Find where the given text appears and provide that cell's center as [X, Y] coordinate. 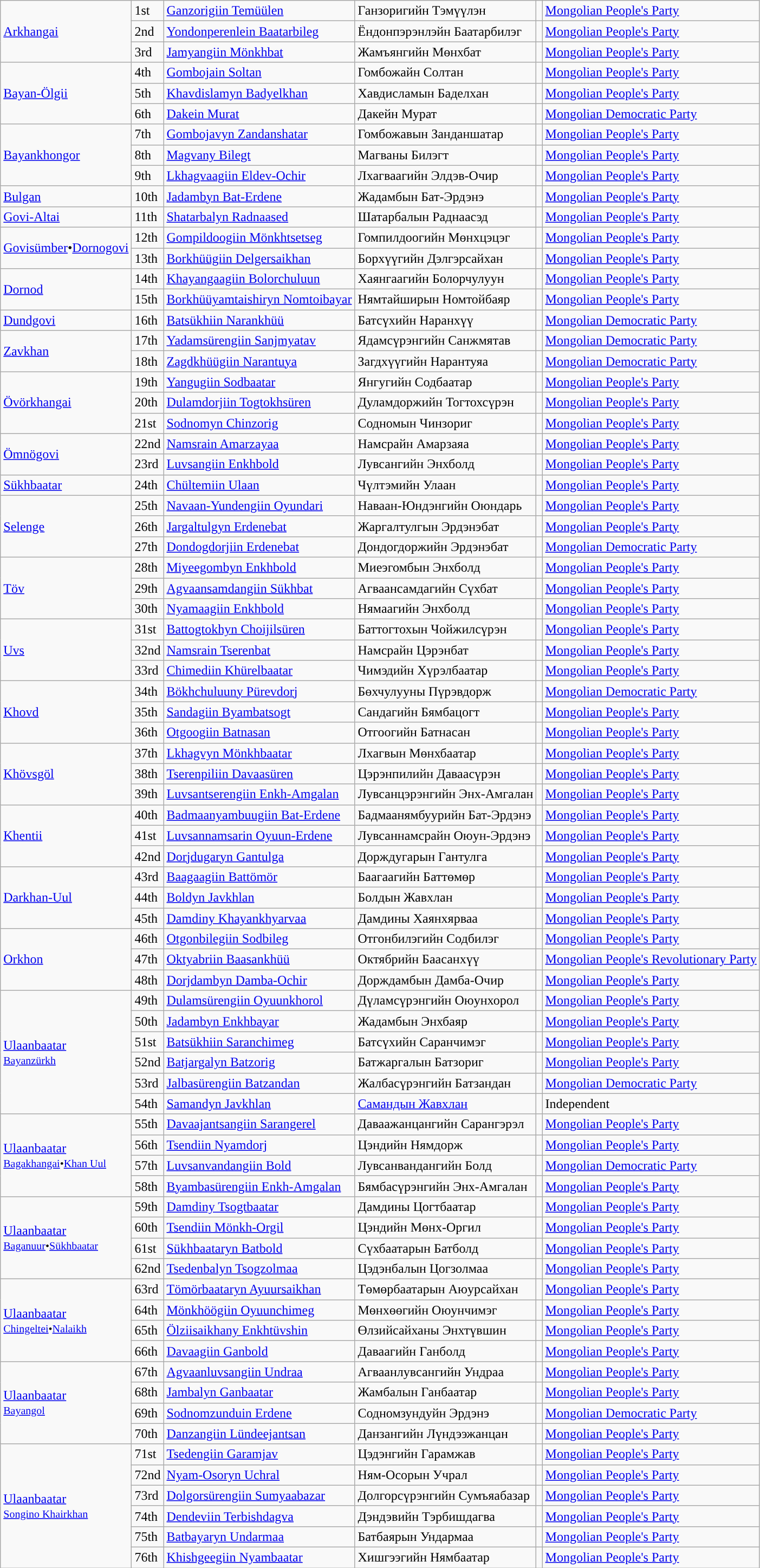
Jamyangiin Mönkhbat [259, 52]
Khövsgöl [66, 774]
Дэндэвийн Тэрбишдагва [445, 1516]
Лхагвын Мөнхбаатар [445, 753]
Лхагваагийн Элдэв-Очир [445, 176]
74th [147, 1516]
75th [147, 1537]
1st [147, 11]
49th [147, 1001]
Шатарбалын Раднаасэд [445, 217]
Jadambyn Enkhbayar [259, 1021]
9th [147, 176]
Самандын Жавхлан [445, 1104]
Ням-Осорын Учрал [445, 1475]
30th [147, 609]
UlaanbaatarBagakhangai•Khan Uul [66, 1155]
Luvsantserengiin Enkh-Amgalan [259, 794]
Нямаагийн Энхболд [445, 609]
Magvany Bilegt [259, 155]
Гомбожайн Солтан [445, 73]
UlaanbaatarChingeltei•Nalaikh [66, 1320]
Янгугийн Содбаатар [445, 382]
Дуламдоржийн Тогтохсүрэн [445, 403]
Магваны Билэгт [445, 155]
Övörkhangai [66, 403]
Davaajantsangiin Sarangerel [259, 1124]
Samandyn Javkhlan [259, 1104]
Bulgan [66, 196]
Danzangiin Lündeejantsan [259, 1434]
Damdiny Khayankhyarvaa [259, 918]
Өлзийсайханы Энхтүвшин [445, 1331]
48th [147, 980]
Dornod [66, 289]
Darkhan-Uul [66, 897]
Лувсангийн Энхболд [445, 464]
Батбаярын Ундармаа [445, 1537]
44th [147, 897]
Отгоогийн Батнасан [445, 733]
Tserenpiliin Davaasüren [259, 774]
Нямтайширын Номтойбаяр [445, 300]
Boldyn Javkhlan [259, 897]
14th [147, 279]
Жамбалын Ганбаатар [445, 1392]
Otgonbilegiin Sodbileg [259, 939]
Byambasürengiin Enkh-Amgalan [259, 1186]
34th [147, 691]
10th [147, 196]
Dorjdambyn Damba-Ochir [259, 980]
Жалбасүрэнгийн Батзандан [445, 1083]
Ганзоригийн Тэмүүлэн [445, 11]
25th [147, 506]
Mönkhöögiin Oyuunchimeg [259, 1310]
Independent [651, 1104]
Agvaansamdangiin Sükhbat [259, 588]
Ganzorigiin Temüülen [259, 11]
Baagaagiin Battömör [259, 877]
Хаянгаагийн Болорчулуун [445, 279]
Tsedengiin Garamjav [259, 1454]
Bayan-Ölgii [66, 93]
15th [147, 300]
Бадмаанямбуурийн Бат-Эрдэнэ [445, 815]
Batjargalyn Batzorig [259, 1062]
Дондогдоржийн Эрдэнэбат [445, 547]
4th [147, 73]
6th [147, 114]
Лувсанцэрэнгийн Энх-Амгалан [445, 794]
63rd [147, 1290]
Shatarbalyn Radnaased [259, 217]
Хавдисламын Баделхан [445, 93]
26th [147, 526]
Gombojavyn Zandanshatar [259, 134]
Ёндонпэрэнлэйн Баатарбилэг [445, 31]
Наваан-Юндэнгийн Оюндарь [445, 506]
Даваажанцангийн Сарангэрэл [445, 1124]
Navaan-Yundengiin Oyundari [259, 506]
57th [147, 1165]
Miyeegombyn Enkhbold [259, 567]
UlaanbaatarSongino Khairkhan [66, 1506]
Mongolian People's Revolutionary Party [651, 960]
Tömörbaataryn Ayuursaikhan [259, 1290]
Жадамбын Энхбаяр [445, 1021]
Батсүхийн Саранчимэг [445, 1042]
54th [147, 1104]
Namsrain Tserenbat [259, 650]
Batsükhiin Narankhüü [259, 320]
Содномын Чинзориг [445, 423]
68th [147, 1392]
Цэндийн Нямдорж [445, 1145]
11th [147, 217]
Batsükhiin Saranchimeg [259, 1042]
Khovd [66, 712]
Дакейн Мурат [445, 114]
Lkhagvaagiin Eldev-Ochir [259, 176]
Чүлтэмийн Улаан [445, 485]
Tsendiin Mönkh-Orgil [259, 1227]
Otgoogiin Batnasan [259, 733]
Ömnögovi [66, 454]
Davaagiin Ganbold [259, 1351]
7th [147, 134]
Гомпилдоогийн Мөнхцэцэг [445, 237]
Dendeviin Terbishdagva [259, 1516]
Дамдины Хаянхярваа [445, 918]
Dorjdugaryn Gantulga [259, 856]
Дорждамбын Дамба-Очир [445, 980]
Дүламсүрэнгийн Оюунхорол [445, 1001]
Борхүүгийн Дэлгэрсайхан [445, 258]
Гомбожавын Занданшатар [445, 134]
Dulamdorjiin Togtokhsüren [259, 403]
Бөхчулууны Пүрэвдорж [445, 691]
47th [147, 960]
Агваансамдагийн Сүхбат [445, 588]
Цэдэнбалын Цогзолмаа [445, 1269]
Töv [66, 588]
Tsendiin Nyamdorj [259, 1145]
Болдын Жавхлан [445, 897]
Агваанлувсангийн Ундраа [445, 1372]
Цэрэнпилийн Даваасүрэн [445, 774]
55th [147, 1124]
Battogtokhyn Choijilsüren [259, 630]
72nd [147, 1475]
Borkhüüyamtaishiryn Nomtoibayar [259, 300]
Zagdkhüügiin Narantuya [259, 361]
Arkhangai [66, 31]
Jargaltulgyn Erdenebat [259, 526]
23rd [147, 464]
52nd [147, 1062]
Батсүхийн Наранхүү [445, 320]
Цэндийн Мөнх-Оргил [445, 1227]
Zavkhan [66, 351]
65th [147, 1331]
41st [147, 835]
73rd [147, 1495]
Uvs [66, 650]
17th [147, 341]
Дорждугарын Гантулга [445, 856]
20th [147, 403]
Dakein Murat [259, 114]
Oktyabriin Baasankhüü [259, 960]
31st [147, 630]
Yondonperenlein Baatarbileg [259, 31]
5th [147, 93]
76th [147, 1557]
2nd [147, 31]
12th [147, 237]
32nd [147, 650]
Borkhüügiin Delgersaikhan [259, 258]
42nd [147, 856]
40th [147, 815]
UlaanbaatarBayanzürkh [66, 1052]
38th [147, 774]
Лувсанвандангийн Болд [445, 1165]
Jambalyn Ganbaatar [259, 1392]
Намсрайн Цэрэнбат [445, 650]
8th [147, 155]
Bökhchuluuny Pürevdorj [259, 691]
53rd [147, 1083]
Khishgeegiin Nyambaatar [259, 1557]
Долгорсүрэнгийн Сумъяабазар [445, 1495]
Govi-Altai [66, 217]
Govisümber•Dornogovi [66, 248]
13th [147, 258]
Dondogdorjiin Erdenebat [259, 547]
Sükhbaataryn Batbold [259, 1248]
Ölziisaikhany Enkhtüvshin [259, 1331]
Dulamsürengiin Oyuunkhorol [259, 1001]
UlaanbaatarBaganuur•Sükhbaatar [66, 1237]
21st [147, 423]
Sükhbaatar [66, 485]
69th [147, 1413]
Sodnomyn Chinzorig [259, 423]
Дамдины Цогтбаатар [445, 1207]
36th [147, 733]
Khayangaagiin Bolorchuluun [259, 279]
46th [147, 939]
Содномзундуйн Эрдэнэ [445, 1413]
Данзангийн Лүндээжанцан [445, 1434]
Selenge [66, 526]
Баагаагийн Баттөмөр [445, 877]
60th [147, 1227]
Sodnomzunduin Erdene [259, 1413]
Отгонбилэгийн Содбилэг [445, 939]
61st [147, 1248]
Tsedenbalyn Tsogzolmaa [259, 1269]
35th [147, 712]
Лувсаннамсрайн Оюун-Эрдэнэ [445, 835]
51st [147, 1042]
33rd [147, 671]
Yangugiin Sodbaatar [259, 382]
Бямбасүрэнгийн Энх-Амгалан [445, 1186]
Jadambyn Bat-Erdene [259, 196]
29th [147, 588]
37th [147, 753]
Жаргалтулгын Эрдэнэбат [445, 526]
Сүхбаатарын Батболд [445, 1248]
Мөнхөөгийн Оюунчимэг [445, 1310]
Gombojain Soltan [259, 73]
28th [147, 567]
67th [147, 1372]
27th [147, 547]
Damdiny Tsogtbaatar [259, 1207]
19th [147, 382]
Цэдэнгийн Гарамжав [445, 1454]
Lkhagvyn Mönkhbaatar [259, 753]
Gompildoogiin Mönkhtsetseg [259, 237]
Chimediin Khürelbaatar [259, 671]
71st [147, 1454]
Badmaanyambuugiin Bat-Erdene [259, 815]
45th [147, 918]
Dolgorsürengiin Sumyaabazar [259, 1495]
Загдхүүгийн Нарантуяа [445, 361]
Миеэгомбын Энхболд [445, 567]
Хишгээгийн Нямбаатар [445, 1557]
Khentii [66, 835]
Dundgovi [66, 320]
50th [147, 1021]
Октябрийн Баасанхүү [445, 960]
66th [147, 1351]
Sandagiin Byambatsogt [259, 712]
UlaanbaatarBayangol [66, 1403]
Жамъянгийн Мөнхбат [445, 52]
Bayankhongor [66, 155]
Төмөрбаатарын Аюурсайхан [445, 1290]
Luvsanvandangiin Bold [259, 1165]
Сандагийн Бямбацогт [445, 712]
Чимэдийн Хүрэлбаатар [445, 671]
Nyam-Osoryn Uchral [259, 1475]
Батжаргалын Батзориг [445, 1062]
58th [147, 1186]
Yadamsürengiin Sanjmyatav [259, 341]
56th [147, 1145]
16th [147, 320]
Jalbasürengiin Batzandan [259, 1083]
24th [147, 485]
22nd [147, 444]
Luvsannamsarin Oyuun-Erdene [259, 835]
Luvsangiin Enkhbold [259, 464]
62nd [147, 1269]
Namsrain Amarzayaa [259, 444]
Даваагийн Ганболд [445, 1351]
Batbayaryn Undarmaa [259, 1537]
Намсрайн Амарзаяа [445, 444]
43rd [147, 877]
Chültemiin Ulaan [259, 485]
Orkhon [66, 960]
Ядамсүрэнгийн Санжмятав [445, 341]
64th [147, 1310]
Nyamaagiin Enkhbold [259, 609]
Жадамбын Бат-Эрдэнэ [445, 196]
3rd [147, 52]
39th [147, 794]
59th [147, 1207]
Khavdislamyn Badyelkhan [259, 93]
Agvaanluvsangiin Undraa [259, 1372]
Баттогтохын Чойжилсүрэн [445, 630]
18th [147, 361]
70th [147, 1434]
